Return [X, Y] of the center of cell containing provided text 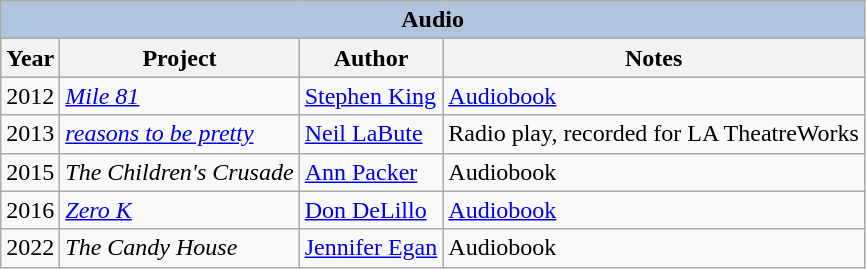
Jennifer Egan [371, 248]
Mile 81 [180, 96]
2022 [30, 248]
Ann Packer [371, 172]
Neil LaBute [371, 134]
Stephen King [371, 96]
Author [371, 58]
Radio play, recorded for LA TheatreWorks [654, 134]
reasons to be pretty [180, 134]
2015 [30, 172]
Project [180, 58]
2016 [30, 210]
Zero K [180, 210]
Notes [654, 58]
Year [30, 58]
Audio [433, 20]
Don DeLillo [371, 210]
2012 [30, 96]
2013 [30, 134]
The Candy House [180, 248]
The Children's Crusade [180, 172]
